Return (X, Y) of the center of cell containing provided text 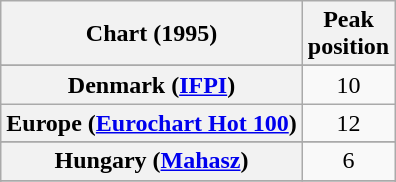
6 (348, 161)
Denmark (IFPI) (152, 85)
Peakposition (348, 34)
10 (348, 85)
12 (348, 123)
Europe (Eurochart Hot 100) (152, 123)
Hungary (Mahasz) (152, 161)
Chart (1995) (152, 34)
